Pinpoint the cell where the given text exists, returning its (X, Y) midpoint coordinate. 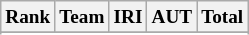
Team (82, 17)
AUT (172, 17)
IRI (128, 17)
Rank (28, 17)
Total (222, 17)
